For the text-containing cell, return its midpoint in (x, y) coordinate format. 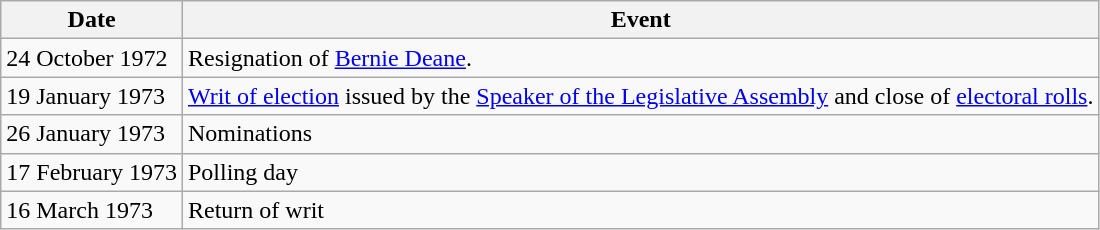
Return of writ (640, 210)
Nominations (640, 134)
Resignation of Bernie Deane. (640, 58)
26 January 1973 (92, 134)
Polling day (640, 172)
19 January 1973 (92, 96)
Date (92, 20)
Event (640, 20)
16 March 1973 (92, 210)
24 October 1972 (92, 58)
Writ of election issued by the Speaker of the Legislative Assembly and close of electoral rolls. (640, 96)
17 February 1973 (92, 172)
